Extract the (x, y) coordinate from the center of the cell holding the provided text.  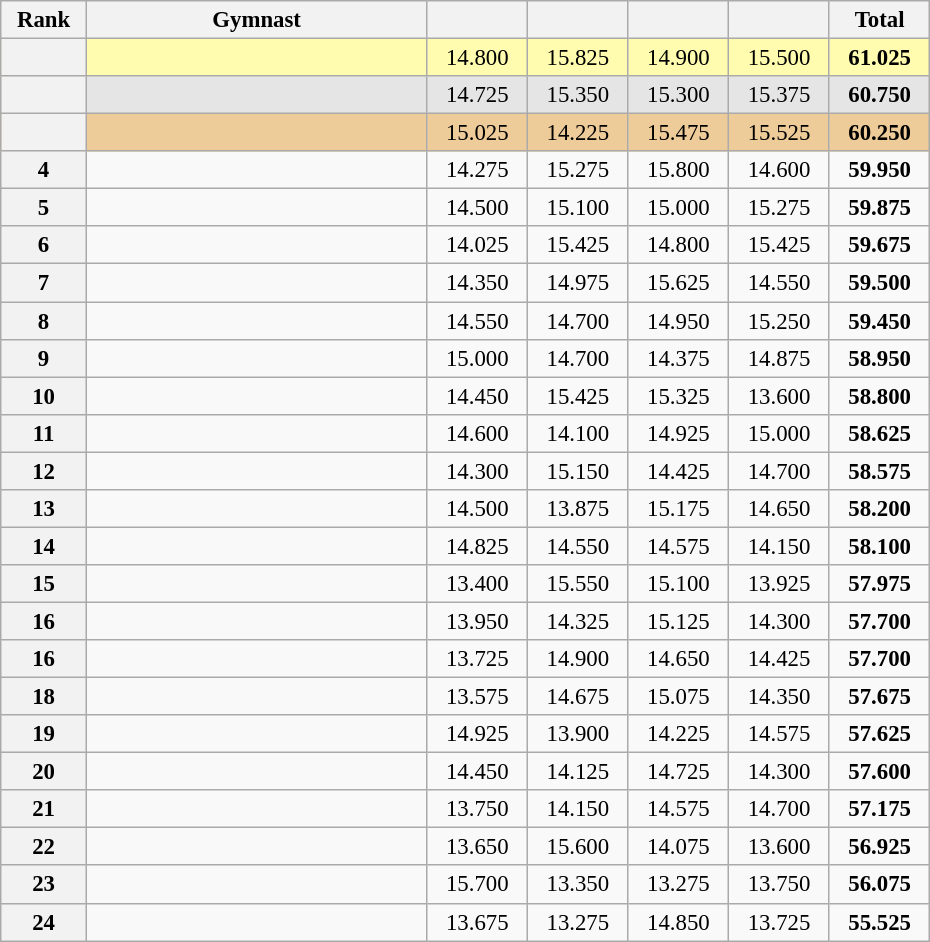
59.450 (880, 321)
12 (44, 471)
61.025 (880, 58)
15.300 (678, 95)
15.375 (780, 95)
5 (44, 208)
21 (44, 809)
15.150 (578, 471)
6 (44, 245)
15.550 (578, 584)
Total (880, 20)
Gymnast (256, 20)
15.175 (678, 509)
10 (44, 396)
19 (44, 734)
14.975 (578, 283)
15.600 (578, 847)
14.375 (678, 358)
15.325 (678, 396)
15.350 (578, 95)
14 (44, 546)
14.950 (678, 321)
60.250 (880, 133)
60.750 (880, 95)
57.675 (880, 697)
15.125 (678, 621)
58.100 (880, 546)
11 (44, 433)
57.600 (880, 772)
15 (44, 584)
13.925 (780, 584)
24 (44, 922)
15.800 (678, 170)
57.175 (880, 809)
14.125 (578, 772)
13.875 (578, 509)
14.100 (578, 433)
15.075 (678, 697)
59.950 (880, 170)
18 (44, 697)
59.500 (880, 283)
15.025 (478, 133)
22 (44, 847)
59.675 (880, 245)
55.525 (880, 922)
15.475 (678, 133)
9 (44, 358)
13.950 (478, 621)
15.625 (678, 283)
56.075 (880, 885)
13.675 (478, 922)
4 (44, 170)
58.625 (880, 433)
59.875 (880, 208)
14.875 (780, 358)
56.925 (880, 847)
14.075 (678, 847)
14.850 (678, 922)
13.575 (478, 697)
13.650 (478, 847)
57.625 (880, 734)
23 (44, 885)
8 (44, 321)
57.975 (880, 584)
58.200 (880, 509)
15.825 (578, 58)
15.525 (780, 133)
58.800 (880, 396)
14.825 (478, 546)
14.275 (478, 170)
14.025 (478, 245)
20 (44, 772)
13.900 (578, 734)
14.325 (578, 621)
Rank (44, 20)
14.675 (578, 697)
13 (44, 509)
15.700 (478, 885)
58.575 (880, 471)
58.950 (880, 358)
15.250 (780, 321)
13.400 (478, 584)
15.500 (780, 58)
7 (44, 283)
13.350 (578, 885)
